Extract the [X, Y] coordinate from the center of the cell holding the provided text.  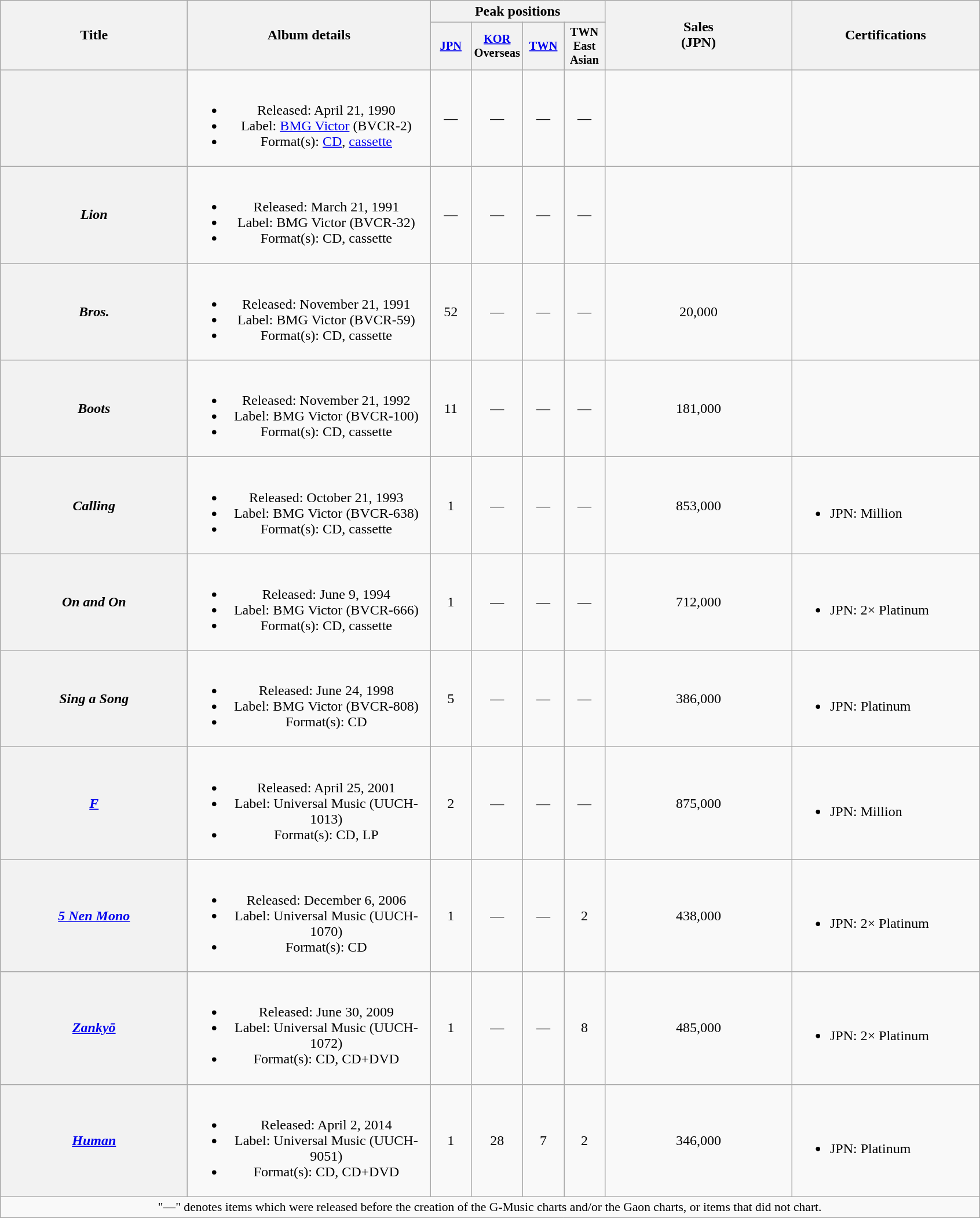
Released: June 24, 1998Label: BMG Victor (BVCR-808)Format(s): CD [309, 698]
TWN [543, 46]
Released: April 25, 2001Label: Universal Music (UUCH-1013)Format(s): CD, LP [309, 803]
485,000 [699, 1028]
Released: December 6, 2006Label: Universal Music (UUCH-1070)Format(s): CD [309, 916]
11 [451, 409]
Bros. [94, 312]
Album details [309, 35]
Released: November 21, 1992Label: BMG Victor (BVCR-100)Format(s): CD, cassette [309, 409]
5 [451, 698]
"—" denotes items which were released before the creation of the G-Music charts and/or the Gaon charts, or items that did not chart. [490, 1207]
Peak positions [518, 12]
7 [543, 1140]
Human [94, 1140]
KOROverseas [497, 46]
712,000 [699, 602]
Sing a Song [94, 698]
20,000 [699, 312]
Title [94, 35]
Released: April 21, 1990Label: BMG Victor (BVCR-2)Format(s): CD, cassette [309, 118]
Certifications [885, 35]
52 [451, 312]
Lion [94, 215]
F [94, 803]
Zankyō [94, 1028]
Released: April 2, 2014Label: Universal Music (UUCH-9051)Format(s): CD, CD+DVD [309, 1140]
TWN East Asian [585, 46]
853,000 [699, 505]
JPN [451, 46]
Sales(JPN) [699, 35]
8 [585, 1028]
386,000 [699, 698]
28 [497, 1140]
5 Nen Mono [94, 916]
Released: October 21, 1993Label: BMG Victor (BVCR-638)Format(s): CD, cassette [309, 505]
181,000 [699, 409]
Released: June 9, 1994Label: BMG Victor (BVCR-666)Format(s): CD, cassette [309, 602]
875,000 [699, 803]
346,000 [699, 1140]
Released: March 21, 1991Label: BMG Victor (BVCR-32)Format(s): CD, cassette [309, 215]
Boots [94, 409]
438,000 [699, 916]
Calling [94, 505]
On and On [94, 602]
Released: November 21, 1991Label: BMG Victor (BVCR-59)Format(s): CD, cassette [309, 312]
Released: June 30, 2009Label: Universal Music (UUCH-1072)Format(s): CD, CD+DVD [309, 1028]
